Identify which cell holds the provided text, then report its [X, Y] central coordinate. 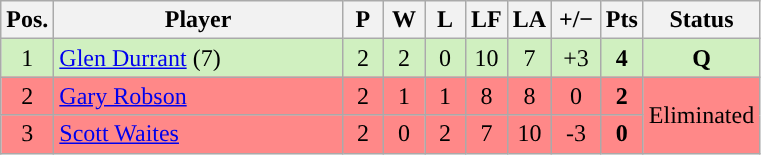
+/− [576, 20]
W [404, 20]
+3 [576, 58]
Scott Waites [198, 134]
Player [198, 20]
P [362, 20]
L [444, 20]
Q [701, 58]
Gary Robson [198, 96]
-3 [576, 134]
Status [701, 20]
3 [28, 134]
LF [487, 20]
4 [622, 58]
LA [529, 20]
Eliminated [701, 115]
Pos. [28, 20]
Pts [622, 20]
Glen Durrant (7) [198, 58]
